From the cell containing the given text, extract its center point as (X, Y) coordinate. 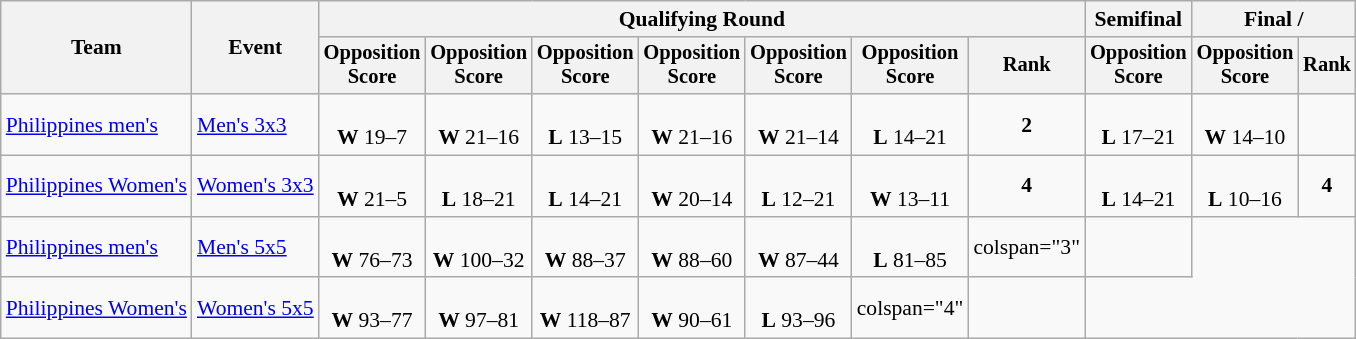
Men's 3x3 (256, 124)
2 (1026, 124)
W 90–61 (692, 308)
W 20–14 (692, 186)
L 10–16 (1246, 186)
W 76–73 (372, 248)
colspan="3" (1026, 248)
L 18–21 (478, 186)
Semifinal (1138, 19)
L 93–96 (798, 308)
W 21–14 (798, 124)
W 87–44 (798, 248)
Men's 5x5 (256, 248)
W 21–5 (372, 186)
Qualifying Round (702, 19)
W 97–81 (478, 308)
W 118–87 (586, 308)
L 81–85 (910, 248)
Team (96, 48)
colspan="4" (910, 308)
Women's 5x5 (256, 308)
Women's 3x3 (256, 186)
W 88–37 (586, 248)
W 13–11 (910, 186)
W 14–10 (1246, 124)
W 19–7 (372, 124)
Final / (1274, 19)
W 88–60 (692, 248)
L 13–15 (586, 124)
L 17–21 (1138, 124)
W 100–32 (478, 248)
Event (256, 48)
W 93–77 (372, 308)
L 12–21 (798, 186)
